Find where the given text appears and provide that cell's center as [X, Y] coordinate. 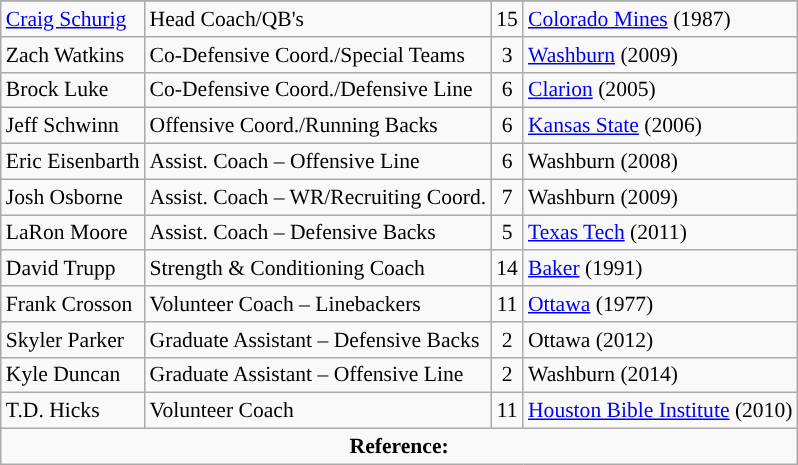
Washburn (2014) [660, 375]
15 [507, 19]
LaRon Moore [73, 233]
Strength & Conditioning Coach [318, 269]
Josh Osborne [73, 197]
Frank Crosson [73, 304]
Assist. Coach – Defensive Backs [318, 233]
Assist. Coach – Offensive Line [318, 162]
Graduate Assistant – Defensive Backs [318, 340]
7 [507, 197]
Baker (1991) [660, 269]
Houston Bible Institute (2010) [660, 411]
Texas Tech (2011) [660, 233]
Volunteer Coach – Linebackers [318, 304]
Volunteer Coach [318, 411]
Clarion (2005) [660, 90]
Kansas State (2006) [660, 126]
Graduate Assistant – Offensive Line [318, 375]
T.D. Hicks [73, 411]
Jeff Schwinn [73, 126]
Zach Watkins [73, 55]
5 [507, 233]
Assist. Coach – WR/Recruiting Coord. [318, 197]
Offensive Coord./Running Backs [318, 126]
David Trupp [73, 269]
Co-Defensive Coord./Special Teams [318, 55]
Co-Defensive Coord./Defensive Line [318, 90]
Skyler Parker [73, 340]
14 [507, 269]
Brock Luke [73, 90]
Kyle Duncan [73, 375]
Reference: [400, 447]
Washburn (2008) [660, 162]
Ottawa (1977) [660, 304]
3 [507, 55]
Craig Schurig [73, 19]
Ottawa (2012) [660, 340]
Head Coach/QB's [318, 19]
Colorado Mines (1987) [660, 19]
Eric Eisenbarth [73, 162]
